Find where the given text appears and provide that cell's center as [X, Y] coordinate. 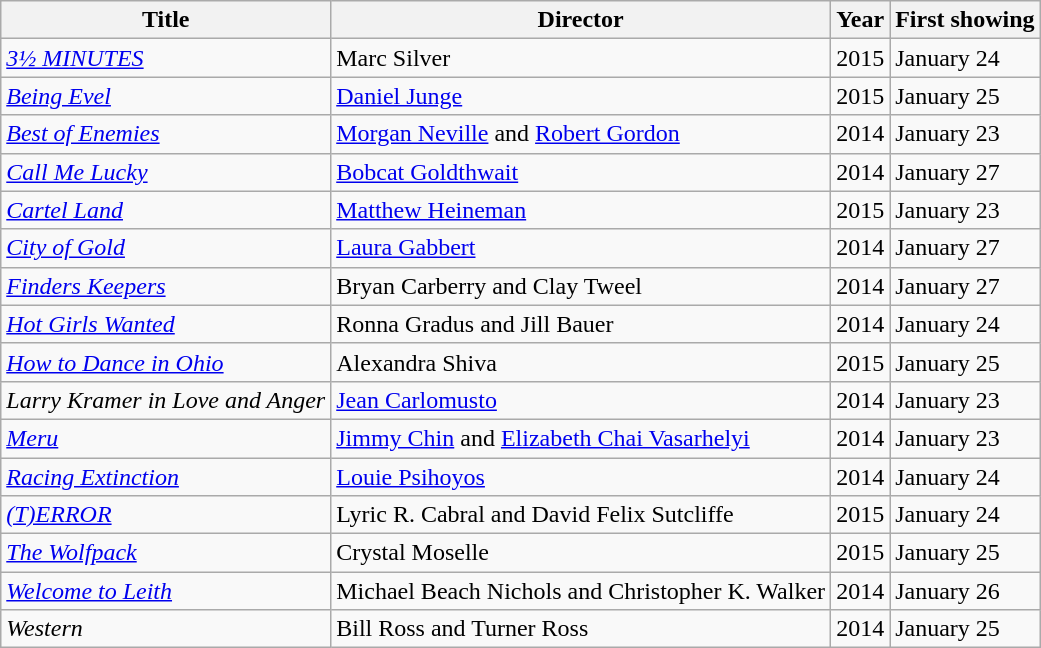
Ronna Gradus and Jill Bauer [581, 324]
Matthew Heineman [581, 210]
Being Evel [166, 96]
Crystal Moselle [581, 553]
Lyric R. Cabral and David Felix Sutcliffe [581, 515]
Best of Enemies [166, 134]
Alexandra Shiva [581, 362]
Hot Girls Wanted [166, 324]
Louie Psihoyos [581, 477]
Morgan Neville and Robert Gordon [581, 134]
City of Gold [166, 248]
Welcome to Leith [166, 591]
Michael Beach Nichols and Christopher K. Walker [581, 591]
How to Dance in Ohio [166, 362]
Jimmy Chin and Elizabeth Chai Vasarhelyi [581, 438]
3½ MINUTES [166, 58]
Larry Kramer in Love and Anger [166, 400]
Laura Gabbert [581, 248]
The Wolfpack [166, 553]
(T)ERROR [166, 515]
Call Me Lucky [166, 172]
Bryan Carberry and Clay Tweel [581, 286]
Racing Extinction [166, 477]
Bill Ross and Turner Ross [581, 629]
Meru [166, 438]
Finders Keepers [166, 286]
January 26 [965, 591]
Jean Carlomusto [581, 400]
Bobcat Goldthwait [581, 172]
Year [860, 20]
First showing [965, 20]
Director [581, 20]
Title [166, 20]
Daniel Junge [581, 96]
Western [166, 629]
Marc Silver [581, 58]
Cartel Land [166, 210]
